Provide the [x, y] coordinate of the cell's center where the given text is located.  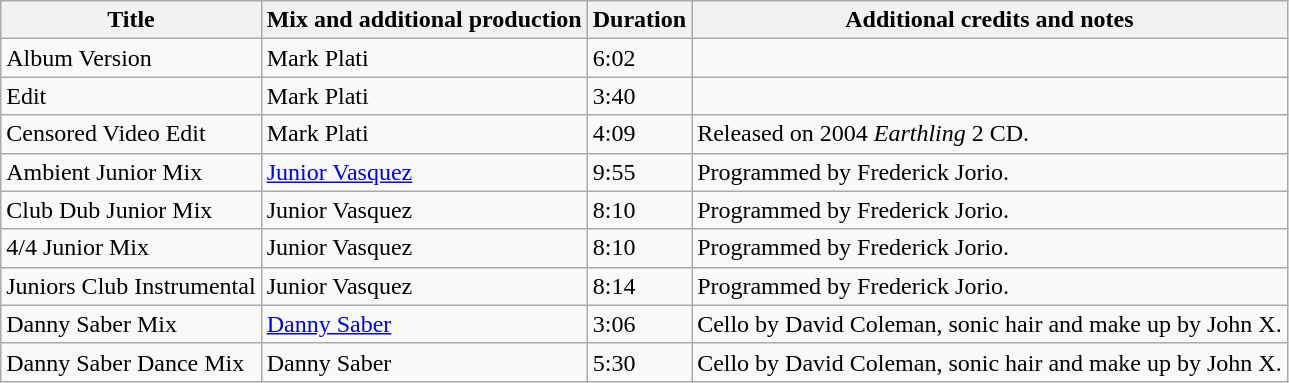
Additional credits and notes [990, 20]
Title [131, 20]
Juniors Club Instrumental [131, 286]
Album Version [131, 58]
Ambient Junior Mix [131, 172]
Danny Saber Dance Mix [131, 362]
3:06 [639, 324]
9:55 [639, 172]
4:09 [639, 134]
Danny Saber Mix [131, 324]
3:40 [639, 96]
Duration [639, 20]
6:02 [639, 58]
Released on 2004 Earthling 2 CD. [990, 134]
Edit [131, 96]
4/4 Junior Mix [131, 248]
Mix and additional production [424, 20]
Club Dub Junior Mix [131, 210]
Censored Video Edit [131, 134]
8:14 [639, 286]
5:30 [639, 362]
